Locate the cell with the specified text and output its (x, y) center coordinate. 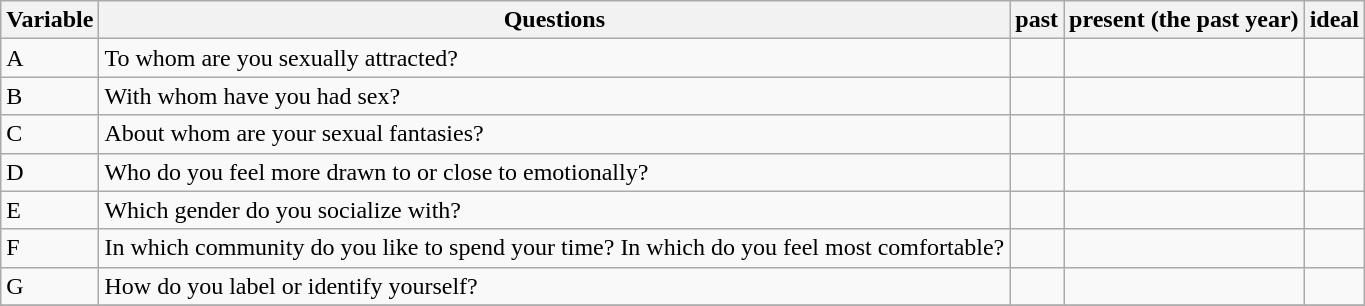
present (the past year) (1184, 20)
D (50, 172)
About whom are your sexual fantasies? (554, 134)
G (50, 286)
ideal (1334, 20)
F (50, 248)
To whom are you sexually attracted? (554, 58)
Who do you feel more drawn to or close to emotionally? (554, 172)
Questions (554, 20)
In which community do you like to spend your time? In which do you feel most comfortable? (554, 248)
With whom have you had sex? (554, 96)
Which gender do you socialize with? (554, 210)
C (50, 134)
How do you label or identify yourself? (554, 286)
Variable (50, 20)
B (50, 96)
past (1037, 20)
E (50, 210)
A (50, 58)
